Provide the [X, Y] coordinate of the cell's center where the given text is located.  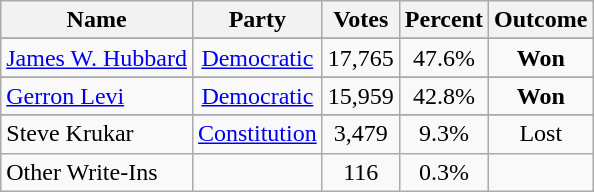
9.3% [444, 134]
Name [97, 20]
0.3% [444, 172]
Lost [541, 134]
Constitution [257, 134]
James W. Hubbard [97, 58]
15,959 [360, 96]
47.6% [444, 58]
Outcome [541, 20]
Party [257, 20]
Votes [360, 20]
3,479 [360, 134]
116 [360, 172]
Steve Krukar [97, 134]
Gerron Levi [97, 96]
17,765 [360, 58]
42.8% [444, 96]
Percent [444, 20]
Other Write-Ins [97, 172]
